Locate the cell with the specified text and output its [x, y] center coordinate. 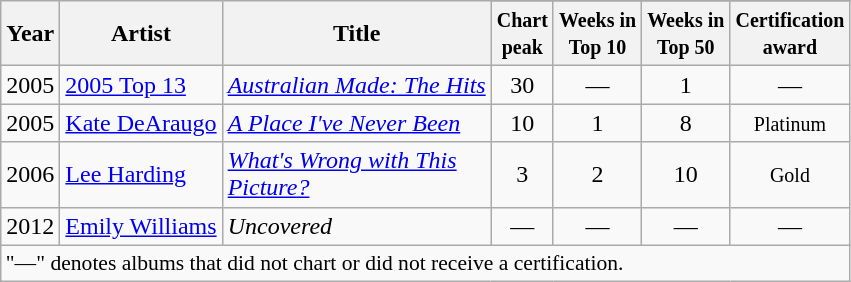
Uncovered [356, 226]
3 [522, 174]
2 [597, 174]
Weeks inTop 50 [686, 34]
30 [522, 85]
A Place I've Never Been [356, 123]
Kate DeAraugo [141, 123]
Gold [790, 174]
What's Wrong with This Picture? [356, 174]
2006 [30, 174]
Australian Made: The Hits [356, 85]
Artist [141, 34]
Weeks inTop 10 [597, 34]
Title [356, 34]
2012 [30, 226]
"—" denotes albums that did not chart or did not receive a certification. [426, 263]
Chartpeak [522, 34]
Certificationaward [790, 34]
8 [686, 123]
Emily Williams [141, 226]
Lee Harding [141, 174]
Year [30, 34]
2005 Top 13 [141, 85]
Platinum [790, 123]
